Output the (x, y) coordinate of the center of the cell containing the given text.  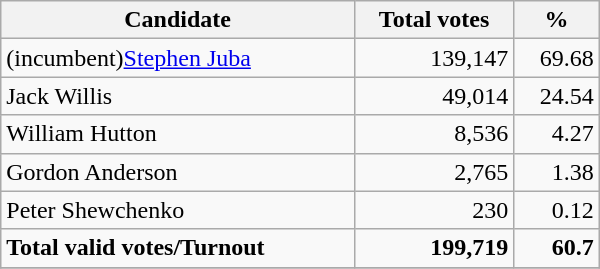
Total votes (434, 20)
24.54 (556, 96)
Candidate (178, 20)
1.38 (556, 172)
49,014 (434, 96)
Total valid votes/Turnout (178, 248)
Peter Shewchenko (178, 210)
69.68 (556, 58)
2,765 (434, 172)
0.12 (556, 210)
230 (434, 210)
Gordon Anderson (178, 172)
William Hutton (178, 134)
139,147 (434, 58)
8,536 (434, 134)
Jack Willis (178, 96)
60.7 (556, 248)
199,719 (434, 248)
(incumbent)Stephen Juba (178, 58)
% (556, 20)
4.27 (556, 134)
